Scan for the cell matching the given text and deliver its [x, y] coordinate at center. 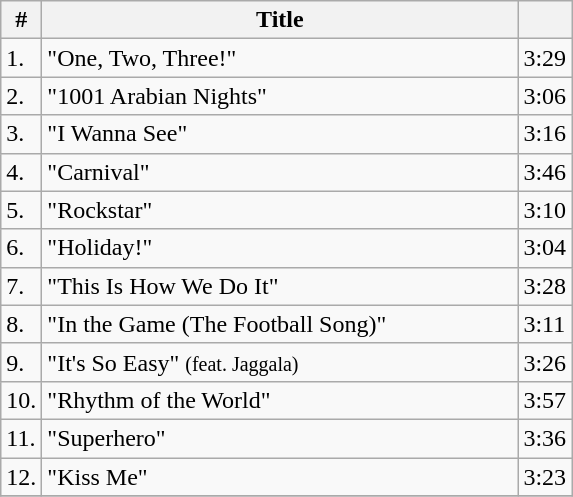
3:28 [545, 286]
12. [22, 477]
1. [22, 58]
10. [22, 400]
3:16 [545, 134]
"It's So Easy" (feat. Jaggala) [280, 362]
"Kiss Me" [280, 477]
"1001 Arabian Nights" [280, 96]
4. [22, 172]
3:36 [545, 438]
3. [22, 134]
3:11 [545, 324]
3:10 [545, 210]
"Superhero" [280, 438]
"Rockstar" [280, 210]
3:29 [545, 58]
3:46 [545, 172]
8. [22, 324]
6. [22, 248]
3:06 [545, 96]
# [22, 20]
3:23 [545, 477]
Title [280, 20]
11. [22, 438]
"Rhythm of the World" [280, 400]
"In the Game (The Football Song)" [280, 324]
"Carnival" [280, 172]
5. [22, 210]
"I Wanna See" [280, 134]
"One, Two, Three!" [280, 58]
"This Is How We Do It" [280, 286]
3:26 [545, 362]
3:57 [545, 400]
"Holiday!" [280, 248]
3:04 [545, 248]
7. [22, 286]
2. [22, 96]
9. [22, 362]
